Return (X, Y) of the center of cell containing provided text 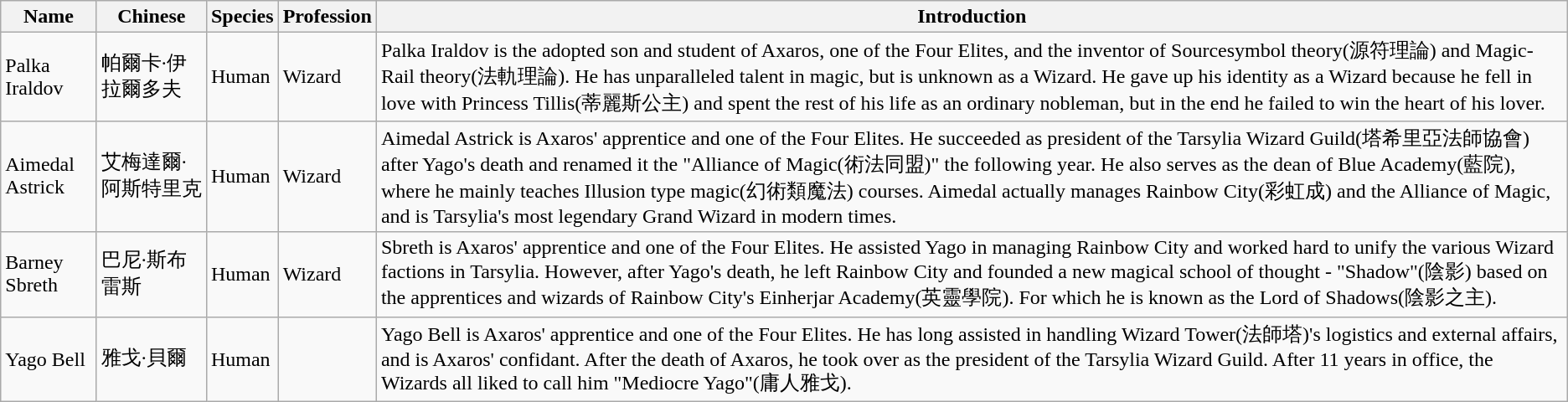
Name (49, 17)
雅戈·貝爾 (151, 358)
Species (242, 17)
Introduction (972, 17)
Chinese (151, 17)
Aimedal Astrick (49, 176)
艾梅達爾·阿斯特里克 (151, 176)
Profession (327, 17)
Barney Sbreth (49, 275)
Yago Bell (49, 358)
Palka Iraldov (49, 77)
帕爾卡·伊拉爾多夫 (151, 77)
巴尼·斯布雷斯 (151, 275)
